Search for the cell housing the specified text and yield its [x, y] center coordinate. 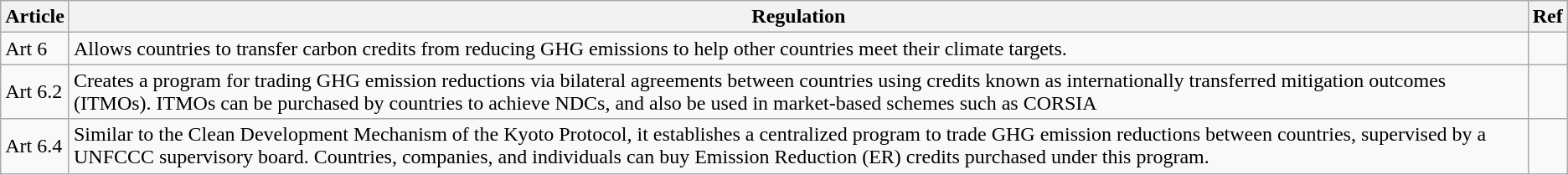
Art 6.2 [35, 92]
Ref [1548, 17]
Art 6 [35, 49]
Article [35, 17]
Regulation [798, 17]
Art 6.4 [35, 146]
Allows countries to transfer carbon credits from reducing GHG emissions to help other countries meet their climate targets. [798, 49]
